For the text-containing cell, return its midpoint in (x, y) coordinate format. 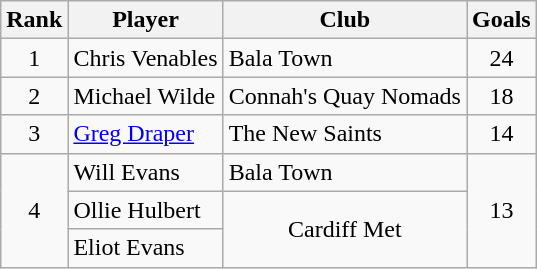
3 (34, 134)
The New Saints (344, 134)
Club (344, 20)
18 (501, 96)
4 (34, 210)
Goals (501, 20)
Michael Wilde (146, 96)
14 (501, 134)
Player (146, 20)
Eliot Evans (146, 248)
Ollie Hulbert (146, 210)
2 (34, 96)
Will Evans (146, 172)
1 (34, 58)
Chris Venables (146, 58)
13 (501, 210)
Connah's Quay Nomads (344, 96)
Rank (34, 20)
24 (501, 58)
Cardiff Met (344, 229)
Greg Draper (146, 134)
